For the text-containing cell, return its midpoint in (x, y) coordinate format. 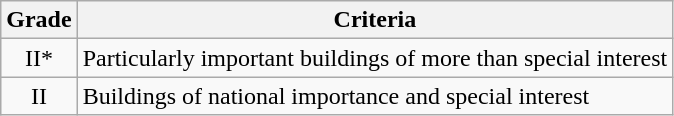
Criteria (375, 20)
II (39, 96)
Particularly important buildings of more than special interest (375, 58)
Grade (39, 20)
Buildings of national importance and special interest (375, 96)
II* (39, 58)
